Find where the given text appears and provide that cell's center as (X, Y) coordinate. 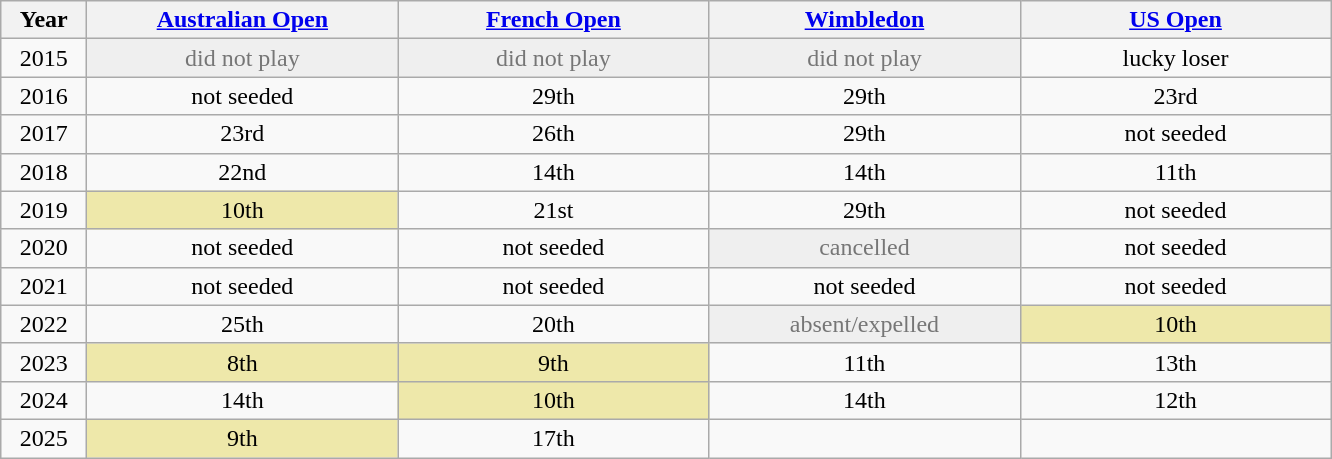
22nd (242, 172)
Australian Open (242, 20)
2018 (44, 172)
2016 (44, 96)
Wimbledon (864, 20)
2019 (44, 210)
25th (242, 324)
2024 (44, 400)
21st (554, 210)
12th (1176, 400)
13th (1176, 362)
8th (242, 362)
Year (44, 20)
2022 (44, 324)
2020 (44, 248)
2017 (44, 134)
French Open (554, 20)
2025 (44, 438)
26th (554, 134)
2023 (44, 362)
2021 (44, 286)
cancelled (864, 248)
2015 (44, 58)
17th (554, 438)
lucky loser (1176, 58)
20th (554, 324)
absent/expelled (864, 324)
US Open (1176, 20)
